Extract the (X, Y) coordinate from the center of the cell holding the provided text.  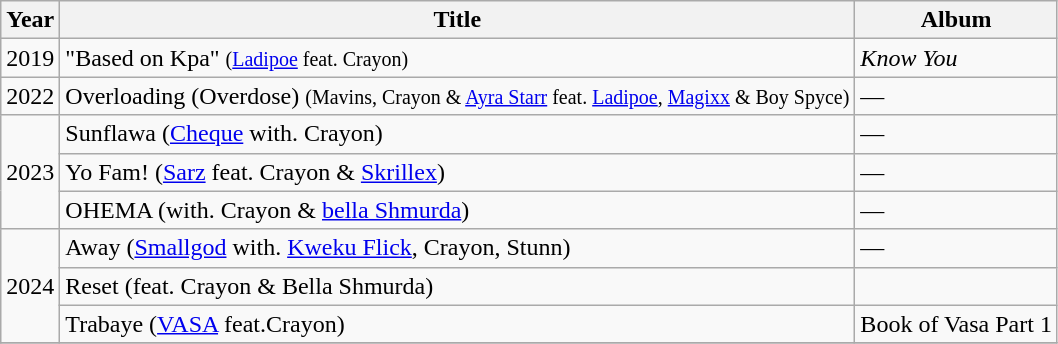
2024 (30, 286)
Book of Vasa Part 1 (956, 324)
Trabaye (VASA feat.Crayon) (458, 324)
Overloading (Overdose) (Mavins, Crayon & Ayra Starr feat. Ladipoe, Magixx & Boy Spyce) (458, 96)
Album (956, 20)
2022 (30, 96)
Reset (feat. Crayon & Bella Shmurda) (458, 286)
Year (30, 20)
2019 (30, 58)
2023 (30, 172)
OHEMA (with. Crayon & bella Shmurda) (458, 210)
Away (Smallgod with. Kweku Flick, Crayon, Stunn) (458, 248)
Yo Fam! (Sarz feat. Crayon & Skrillex) (458, 172)
Know You (956, 58)
Title (458, 20)
"Based on Kpa" (Ladipoe feat. Crayon) (458, 58)
Sunflawa (Cheque with. Crayon) (458, 134)
